For the text-containing cell, return its midpoint in (x, y) coordinate format. 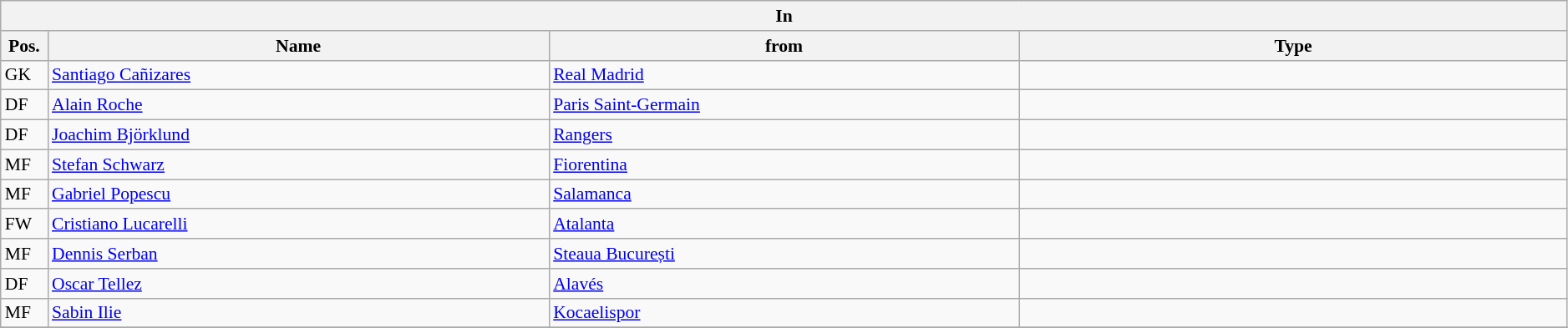
Stefan Schwarz (298, 164)
FW (24, 225)
Real Madrid (784, 75)
Alain Roche (298, 105)
Sabin Ilie (298, 313)
In (784, 16)
Cristiano Lucarelli (298, 225)
Atalanta (784, 225)
GK (24, 75)
Alavés (784, 284)
from (784, 46)
Name (298, 46)
Santiago Cañizares (298, 75)
Type (1293, 46)
Oscar Tellez (298, 284)
Gabriel Popescu (298, 194)
Rangers (784, 135)
Kocaelispor (784, 313)
Joachim Björklund (298, 135)
Pos. (24, 46)
Salamanca (784, 194)
Dennis Serban (298, 254)
Steaua București (784, 254)
Fiorentina (784, 164)
Paris Saint-Germain (784, 105)
